Return [x, y] of the center of cell containing provided text 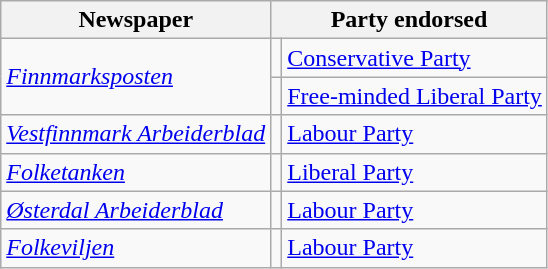
Conservative Party [415, 58]
Party endorsed [410, 20]
Free-minded Liberal Party [415, 96]
Folketanken [136, 172]
Østerdal Arbeiderblad [136, 210]
Folkeviljen [136, 248]
Newspaper [136, 20]
Liberal Party [415, 172]
Finnmarksposten [136, 77]
Vestfinnmark Arbeiderblad [136, 134]
